Return [x, y] of the center of cell containing provided text 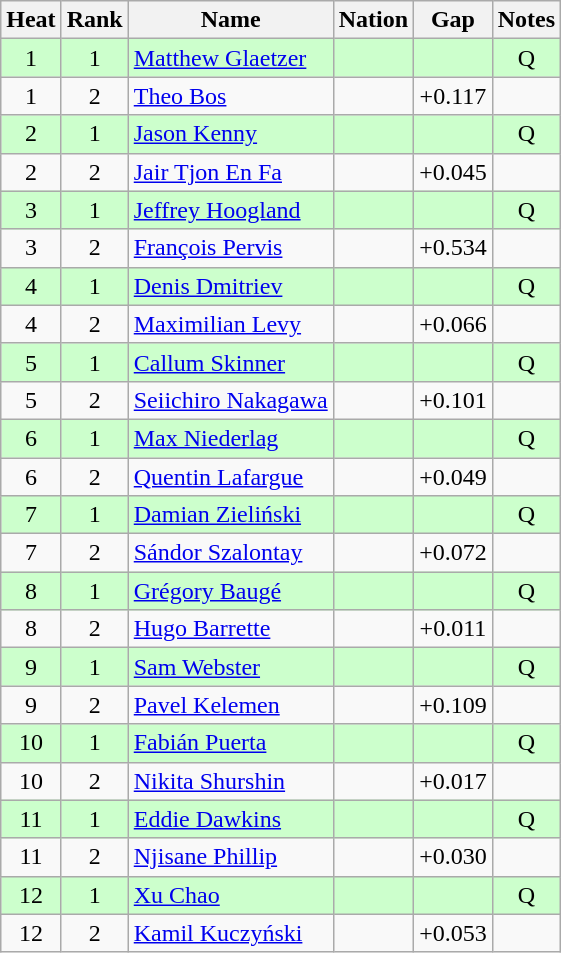
Jair Tjon En Fa [230, 172]
Jeffrey Hoogland [230, 210]
Heat [31, 20]
Hugo Barrette [230, 629]
Theo Bos [230, 96]
Rank [94, 20]
Nikita Shurshin [230, 781]
Quentin Lafargue [230, 477]
Notes [526, 20]
+0.049 [454, 477]
Kamil Kuczyński [230, 933]
François Pervis [230, 248]
Damian Zieliński [230, 515]
Xu Chao [230, 895]
+0.011 [454, 629]
+0.030 [454, 857]
Name [230, 20]
Pavel Kelemen [230, 705]
Maximilian Levy [230, 324]
Jason Kenny [230, 134]
+0.053 [454, 933]
+0.017 [454, 781]
Denis Dmitriev [230, 286]
+0.109 [454, 705]
Matthew Glaetzer [230, 58]
+0.045 [454, 172]
Sándor Szalontay [230, 553]
Gap [454, 20]
Njisane Phillip [230, 857]
Seiichiro Nakagawa [230, 400]
Callum Skinner [230, 362]
Grégory Baugé [230, 591]
Max Niederlag [230, 438]
Eddie Dawkins [230, 819]
Fabián Puerta [230, 743]
+0.101 [454, 400]
Nation [373, 20]
Sam Webster [230, 667]
+0.066 [454, 324]
+0.072 [454, 553]
+0.117 [454, 96]
+0.534 [454, 248]
